Provide the [x, y] coordinate of the cell's center where the given text is located.  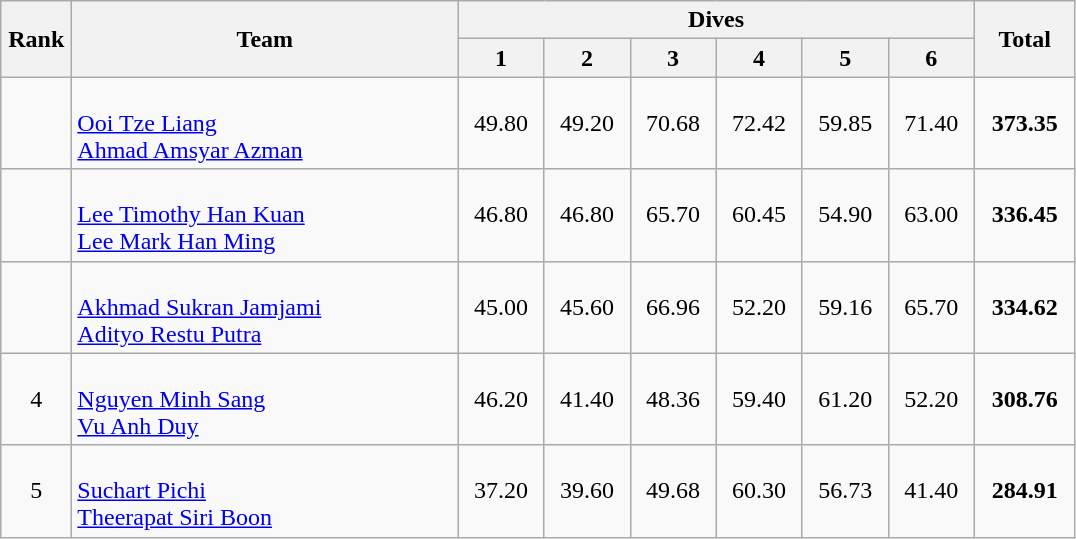
336.45 [1024, 215]
Nguyen Minh SangVu Anh Duy [265, 399]
334.62 [1024, 307]
Rank [36, 39]
3 [673, 58]
308.76 [1024, 399]
Akhmad Sukran JamjamiAdityo Restu Putra [265, 307]
49.20 [587, 123]
61.20 [845, 399]
37.20 [501, 491]
49.68 [673, 491]
Ooi Tze LiangAhmad Amsyar Azman [265, 123]
Suchart PichiTheerapat Siri Boon [265, 491]
54.90 [845, 215]
71.40 [931, 123]
Lee Timothy Han KuanLee Mark Han Ming [265, 215]
1 [501, 58]
59.16 [845, 307]
6 [931, 58]
60.45 [759, 215]
59.85 [845, 123]
Total [1024, 39]
72.42 [759, 123]
46.20 [501, 399]
45.60 [587, 307]
66.96 [673, 307]
56.73 [845, 491]
49.80 [501, 123]
2 [587, 58]
48.36 [673, 399]
373.35 [1024, 123]
39.60 [587, 491]
70.68 [673, 123]
63.00 [931, 215]
45.00 [501, 307]
Dives [716, 20]
284.91 [1024, 491]
59.40 [759, 399]
Team [265, 39]
60.30 [759, 491]
